Search for the cell housing the specified text and yield its (X, Y) center coordinate. 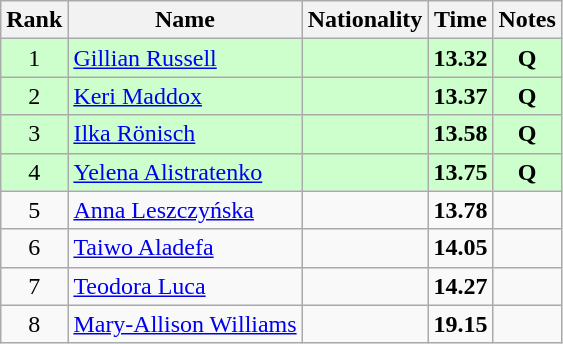
Rank (34, 20)
8 (34, 324)
13.75 (460, 172)
2 (34, 96)
13.78 (460, 210)
13.32 (460, 58)
Yelena Alistratenko (185, 172)
Keri Maddox (185, 96)
Gillian Russell (185, 58)
Ilka Rönisch (185, 134)
Taiwo Aladefa (185, 248)
13.37 (460, 96)
Time (460, 20)
13.58 (460, 134)
Teodora Luca (185, 286)
3 (34, 134)
4 (34, 172)
5 (34, 210)
14.27 (460, 286)
7 (34, 286)
Anna Leszczyńska (185, 210)
14.05 (460, 248)
1 (34, 58)
19.15 (460, 324)
Nationality (365, 20)
Mary-Allison Williams (185, 324)
6 (34, 248)
Notes (527, 20)
Name (185, 20)
